Identify which cell holds the provided text, then report its (X, Y) central coordinate. 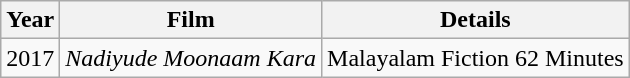
Details (476, 20)
Film (191, 20)
Nadiyude Moonaam Kara (191, 58)
2017 (30, 58)
Malayalam Fiction 62 Minutes (476, 58)
Year (30, 20)
